Extract the (x, y) coordinate from the center of the cell holding the provided text.  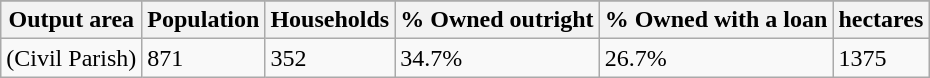
Population (204, 20)
hectares (881, 20)
% Owned with a loan (716, 20)
% Owned outright (497, 20)
Output area (72, 20)
352 (330, 58)
871 (204, 58)
1375 (881, 58)
34.7% (497, 58)
26.7% (716, 58)
(Civil Parish) (72, 58)
Households (330, 20)
